Identify which cell holds the provided text, then report its (X, Y) central coordinate. 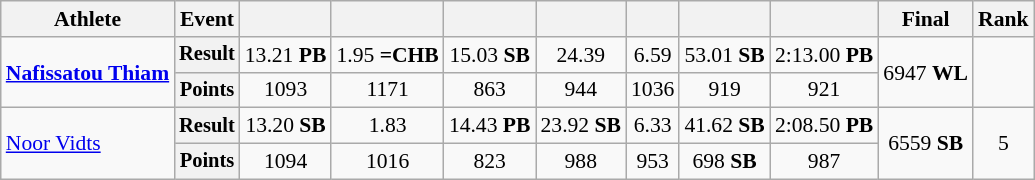
1.95 =CHB (387, 55)
Athlete (88, 19)
41.62 SB (724, 126)
863 (490, 90)
53.01 SB (724, 55)
987 (824, 162)
6.33 (652, 126)
23.92 SB (582, 126)
Nafissatou Thiam (88, 72)
14.43 PB (490, 126)
Final (926, 19)
2:13.00 PB (824, 55)
24.39 (582, 55)
Event (207, 19)
6.59 (652, 55)
988 (582, 162)
13.20 SB (286, 126)
944 (582, 90)
Noor Vidts (88, 144)
15.03 SB (490, 55)
1093 (286, 90)
823 (490, 162)
1.83 (387, 126)
1094 (286, 162)
6947 WL (926, 72)
1016 (387, 162)
2:08.50 PB (824, 126)
5 (1004, 144)
698 SB (724, 162)
1171 (387, 90)
13.21 PB (286, 55)
953 (652, 162)
Rank (1004, 19)
6559 SB (926, 144)
921 (824, 90)
1036 (652, 90)
919 (724, 90)
